From the cell containing the given text, extract its center point as (X, Y) coordinate. 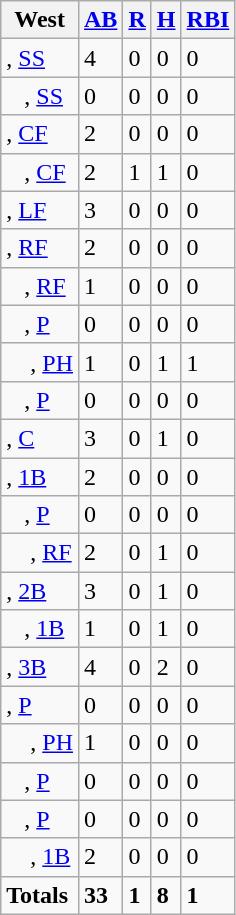
H (166, 20)
Totals (40, 895)
, 3B (40, 667)
, 2B (40, 591)
AB (100, 20)
, LF (40, 210)
West (40, 20)
, C (40, 438)
8 (166, 895)
R (137, 20)
33 (100, 895)
RBI (208, 20)
